Pinpoint the cell where the given text exists, returning its (X, Y) midpoint coordinate. 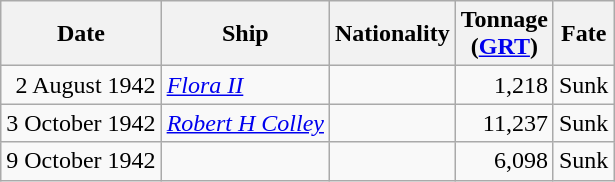
3 October 1942 (81, 123)
9 October 1942 (81, 161)
Ship (245, 34)
Robert H Colley (245, 123)
6,098 (504, 161)
Flora II (245, 85)
Nationality (392, 34)
Fate (583, 34)
1,218 (504, 85)
11,237 (504, 123)
2 August 1942 (81, 85)
Tonnage(GRT) (504, 34)
Date (81, 34)
